Return (X, Y) of the center of cell containing provided text 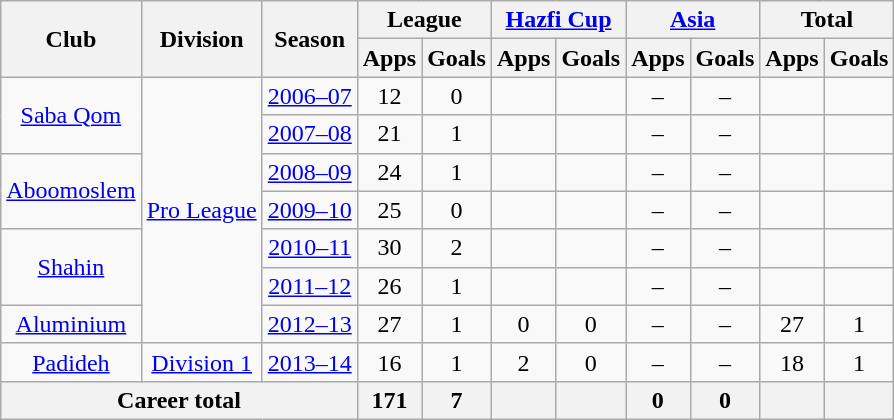
Aluminium (71, 324)
21 (389, 134)
Season (310, 39)
2012–13 (310, 324)
2010–11 (310, 248)
Padideh (71, 362)
2009–10 (310, 210)
Asia (693, 20)
30 (389, 248)
Saba Qom (71, 115)
League (424, 20)
Division (202, 39)
26 (389, 286)
Shahin (71, 267)
Aboomoslem (71, 191)
Division 1 (202, 362)
Club (71, 39)
16 (389, 362)
12 (389, 96)
Hazfi Cup (558, 20)
2007–08 (310, 134)
2006–07 (310, 96)
25 (389, 210)
Total (827, 20)
2011–12 (310, 286)
7 (457, 400)
171 (389, 400)
Career total (179, 400)
2008–09 (310, 172)
Pro League (202, 210)
2013–14 (310, 362)
18 (792, 362)
24 (389, 172)
